Find where the given text appears and provide that cell's center as (x, y) coordinate. 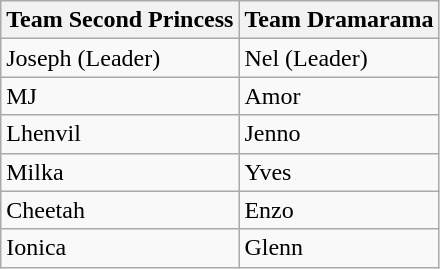
Enzo (339, 210)
Team Second Princess (120, 20)
Joseph (Leader) (120, 58)
Team Dramarama (339, 20)
Yves (339, 172)
Nel (Leader) (339, 58)
Amor (339, 96)
Milka (120, 172)
Cheetah (120, 210)
MJ (120, 96)
Ionica (120, 248)
Jenno (339, 134)
Lhenvil (120, 134)
Glenn (339, 248)
